Identify which cell holds the provided text, then report its [x, y] central coordinate. 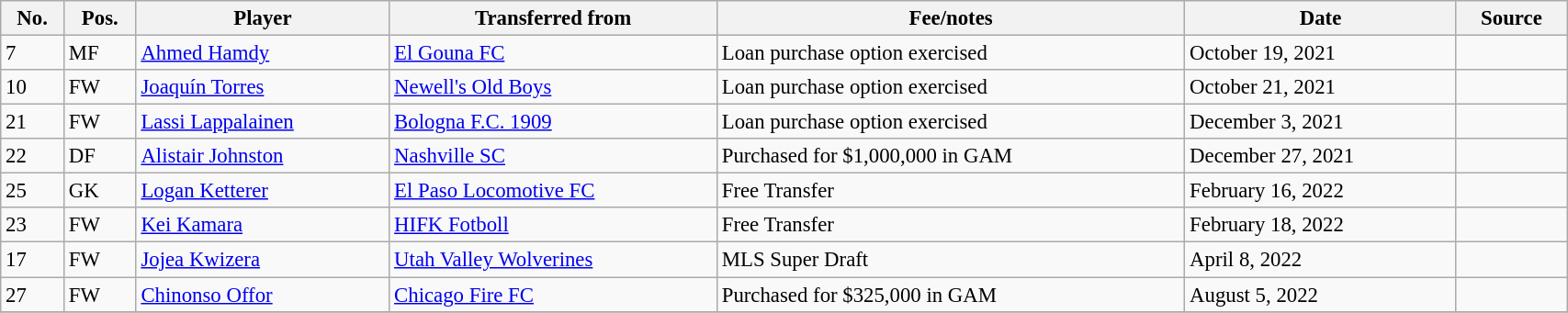
10 [33, 87]
HIFK Fotboll [553, 225]
Purchased for $325,000 in GAM [950, 295]
December 3, 2021 [1321, 122]
Ahmed Hamdy [263, 53]
April 8, 2022 [1321, 260]
21 [33, 122]
El Gouna FC [553, 53]
25 [33, 191]
Chinonso Offor [263, 295]
Kei Kamara [263, 225]
October 19, 2021 [1321, 53]
February 18, 2022 [1321, 225]
El Paso Locomotive FC [553, 191]
Lassi Lappalainen [263, 122]
Player [263, 18]
December 27, 2021 [1321, 156]
Utah Valley Wolverines [553, 260]
Jojea Kwizera [263, 260]
Bologna F.C. 1909 [553, 122]
MLS Super Draft [950, 260]
February 16, 2022 [1321, 191]
27 [33, 295]
17 [33, 260]
August 5, 2022 [1321, 295]
Chicago Fire FC [553, 295]
MF [99, 53]
No. [33, 18]
23 [33, 225]
Alistair Johnston [263, 156]
Transferred from [553, 18]
Purchased for $1,000,000 in GAM [950, 156]
7 [33, 53]
Nashville SC [553, 156]
October 21, 2021 [1321, 87]
Newell's Old Boys [553, 87]
22 [33, 156]
Source [1511, 18]
Date [1321, 18]
DF [99, 156]
Logan Ketterer [263, 191]
Fee/notes [950, 18]
Pos. [99, 18]
GK [99, 191]
Joaquín Torres [263, 87]
